Detect which cell encompasses the target text, then output its [X, Y] center coordinate. 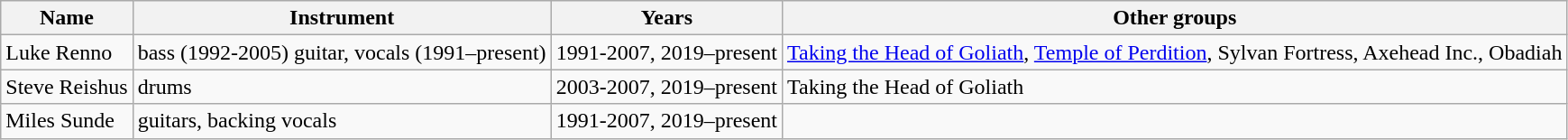
Name [67, 18]
Miles Sunde [67, 121]
Luke Renno [67, 52]
Taking the Head of Goliath, Temple of Perdition, Sylvan Fortress, Axehead Inc., Obadiah [1174, 52]
Taking the Head of Goliath [1174, 87]
guitars, backing vocals [342, 121]
drums [342, 87]
2003-2007, 2019–present [666, 87]
bass (1992-2005) guitar, vocals (1991–present) [342, 52]
Other groups [1174, 18]
Instrument [342, 18]
Years [666, 18]
Steve Reishus [67, 87]
